Detect which cell encompasses the target text, then output its [x, y] center coordinate. 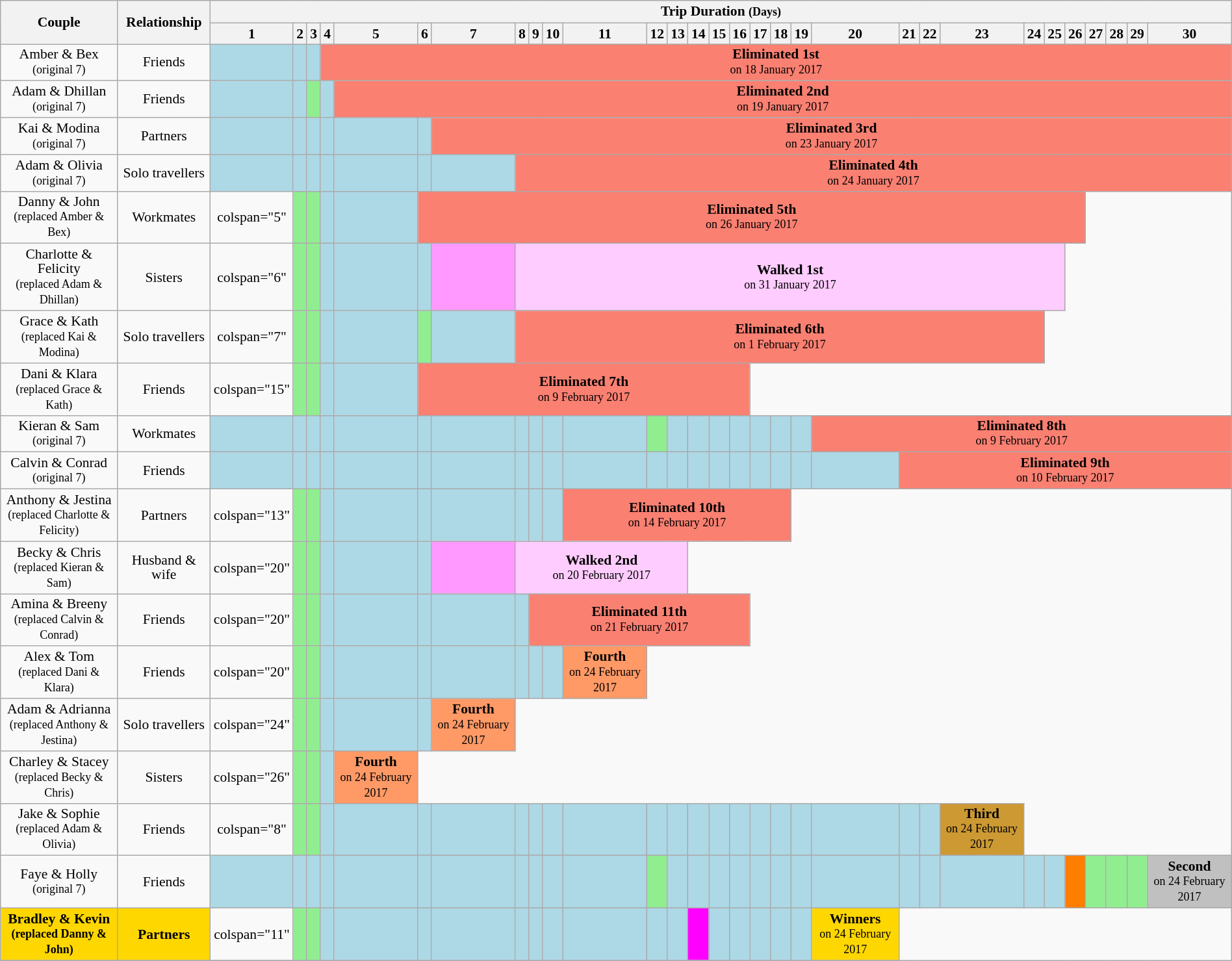
22 [930, 34]
Adam & Olivia(original 7) [59, 173]
Faye & Holly(original 7) [59, 882]
6 [425, 34]
23 [982, 34]
colspan="24" [252, 725]
Eliminated 9thon 10 February 2017 [1065, 470]
Becky & Chris(replaced Kieran & Sam) [59, 568]
Secondon 24 February 2017 [1189, 882]
Relationship [164, 22]
Eliminated 1ston 18 January 2017 [776, 62]
Husband & wife [164, 568]
Eliminated 11thon 21 February 2017 [639, 620]
2 [300, 34]
Trip Duration (Days) [721, 12]
17 [760, 34]
Grace & Kath(replaced Kai & Modina) [59, 337]
11 [604, 34]
Jake & Sophie(replaced Adam & Olivia) [59, 829]
20 [855, 34]
1 [252, 34]
Dani & Klara(replaced Grace & Kath) [59, 390]
25 [1055, 34]
Anthony & Jestina(replaced Charlotte & Felicity) [59, 516]
19 [801, 34]
Walked 1ston 31 January 2017 [790, 277]
Eliminated 8thon 9 February 2017 [1021, 434]
26 [1075, 34]
3 [313, 34]
Kai & Modina(original 7) [59, 136]
colspan="13" [252, 516]
colspan="6" [252, 277]
Couple [59, 22]
colspan="15" [252, 390]
Amina & Breeny(replaced Calvin & Conrad) [59, 620]
Amber & Bex(original 7) [59, 62]
Charley & Stacey(replaced Becky & Chris) [59, 777]
29 [1137, 34]
Winnerson 24 February 2017 [855, 934]
12 [657, 34]
colspan="26" [252, 777]
14 [699, 34]
Adam & Adrianna(replaced Anthony & Jestina) [59, 725]
Eliminated 2ndon 19 January 2017 [782, 100]
Calvin & Conrad(original 7) [59, 470]
colspan="11" [252, 934]
Alex & Tom(replaced Dani & Klara) [59, 673]
30 [1189, 34]
Walked 2ndon 20 February 2017 [602, 568]
7 [473, 34]
5 [376, 34]
28 [1116, 34]
13 [678, 34]
Eliminated 4thon 24 January 2017 [873, 173]
Kieran & Sam(original 7) [59, 434]
24 [1034, 34]
10 [553, 34]
Danny & John(replaced Amber & Bex) [59, 217]
Bradley & Kevin(replaced Danny & John) [59, 934]
18 [781, 34]
Eliminated 7thon 9 February 2017 [584, 390]
27 [1096, 34]
colspan="7" [252, 337]
4 [327, 34]
Eliminated 10thon 14 February 2017 [677, 516]
16 [739, 34]
15 [719, 34]
colspan="5" [252, 217]
9 [535, 34]
Eliminated 5thon 26 January 2017 [752, 217]
colspan="8" [252, 829]
Eliminated 3rdon 23 January 2017 [832, 136]
8 [522, 34]
Thirdon 24 February 2017 [982, 829]
Adam & Dhillan(original 7) [59, 100]
Charlotte & Felicity(replaced Adam & Dhillan) [59, 277]
Eliminated 6thon 1 February 2017 [780, 337]
21 [909, 34]
